Identify which cell holds the provided text, then report its (x, y) central coordinate. 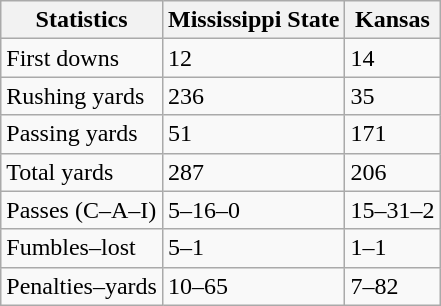
287 (253, 172)
35 (392, 96)
Penalties–yards (82, 286)
5–16–0 (253, 210)
236 (253, 96)
7–82 (392, 286)
206 (392, 172)
14 (392, 58)
5–1 (253, 248)
Mississippi State (253, 20)
171 (392, 134)
Total yards (82, 172)
Fumbles–lost (82, 248)
Statistics (82, 20)
51 (253, 134)
1–1 (392, 248)
Passing yards (82, 134)
12 (253, 58)
First downs (82, 58)
15–31–2 (392, 210)
Rushing yards (82, 96)
10–65 (253, 286)
Passes (C–A–I) (82, 210)
Kansas (392, 20)
